Output the (x, y) coordinate of the center of the cell containing the given text.  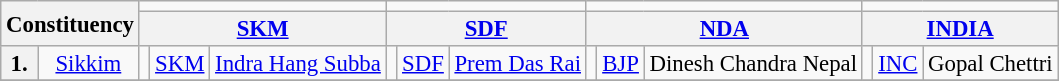
INDIA (960, 30)
Prem Das Rai (518, 64)
Indra Hang Subba (298, 64)
Sikkim (89, 64)
INC (898, 64)
1. (20, 64)
Constituency (70, 24)
Gopal Chettri (990, 64)
NDA (724, 30)
BJP (620, 64)
Dinesh Chandra Nepal (753, 64)
